Output the [x, y] coordinate of the center of the cell containing the given text.  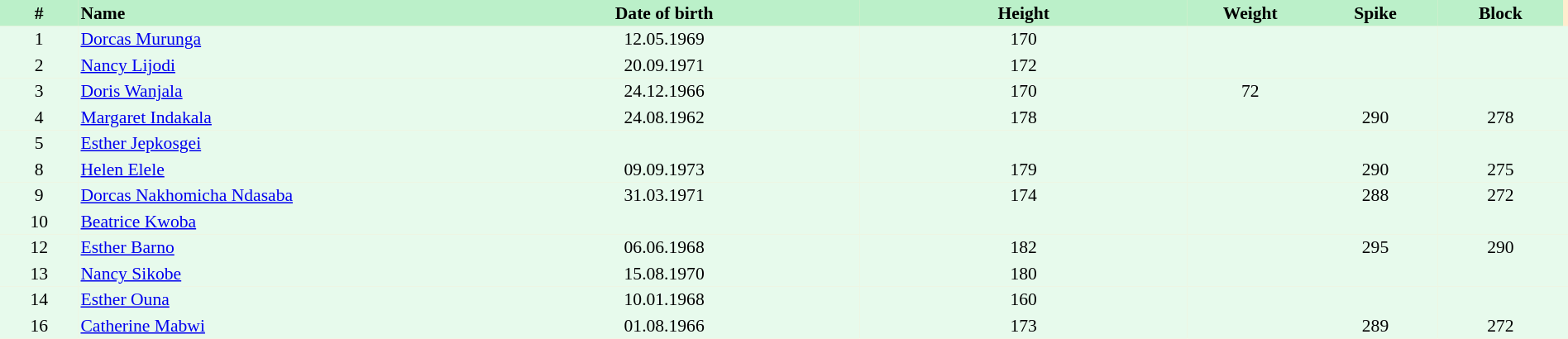
Height [1024, 13]
182 [1024, 248]
4 [39, 117]
Beatrice Kwoba [273, 222]
01.08.1966 [664, 326]
12 [39, 248]
Spike [1374, 13]
72 [1250, 91]
1 [39, 40]
Esther Ouna [273, 299]
13 [39, 274]
289 [1374, 326]
3 [39, 91]
10 [39, 222]
295 [1374, 248]
Doris Wanjala [273, 91]
Helen Elele [273, 169]
20.09.1971 [664, 65]
174 [1024, 195]
# [39, 13]
172 [1024, 65]
16 [39, 326]
Name [273, 13]
24.08.1962 [664, 117]
Nancy Lijodi [273, 65]
8 [39, 169]
10.01.1968 [664, 299]
Weight [1250, 13]
178 [1024, 117]
Date of birth [664, 13]
Esther Jepkosgei [273, 144]
14 [39, 299]
180 [1024, 274]
12.05.1969 [664, 40]
2 [39, 65]
160 [1024, 299]
Block [1500, 13]
31.03.1971 [664, 195]
15.08.1970 [664, 274]
173 [1024, 326]
Catherine Mabwi [273, 326]
288 [1374, 195]
09.09.1973 [664, 169]
Dorcas Murunga [273, 40]
9 [39, 195]
5 [39, 144]
275 [1500, 169]
179 [1024, 169]
Nancy Sikobe [273, 274]
24.12.1966 [664, 91]
Dorcas Nakhomicha Ndasaba [273, 195]
Esther Barno [273, 248]
06.06.1968 [664, 248]
Margaret Indakala [273, 117]
278 [1500, 117]
